Determine the [X, Y] coordinate at the center of the cell enclosing the given text.  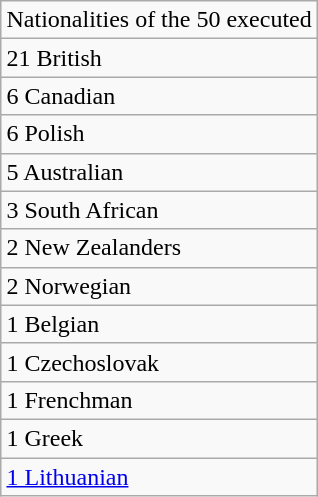
2 New Zealanders [159, 248]
1 Belgian [159, 324]
1 Greek [159, 438]
1 Frenchman [159, 400]
21 British [159, 58]
2 Norwegian [159, 286]
6 Canadian [159, 96]
1 Czechoslovak [159, 362]
1 Lithuanian [159, 477]
6 Polish [159, 134]
Nationalities of the 50 executed [159, 20]
5 Australian [159, 172]
3 South African [159, 210]
